Pinpoint the cell where the given text exists, returning its [x, y] midpoint coordinate. 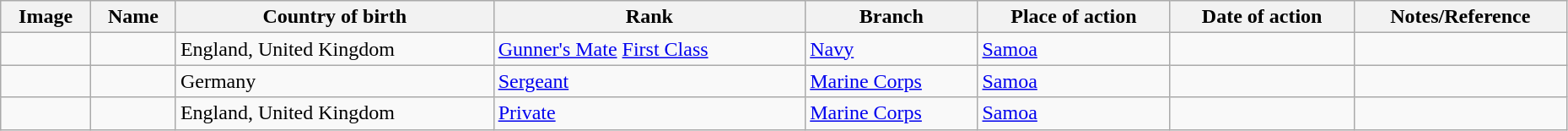
Date of action [1262, 17]
Rank [649, 17]
Place of action [1074, 17]
Image [46, 17]
Navy [892, 49]
Sergeant [649, 81]
Private [649, 113]
Country of birth [334, 17]
Notes/Reference [1460, 17]
Branch [892, 17]
Name [133, 17]
Germany [334, 81]
Gunner's Mate First Class [649, 49]
